Search for the cell housing the specified text and yield its [X, Y] center coordinate. 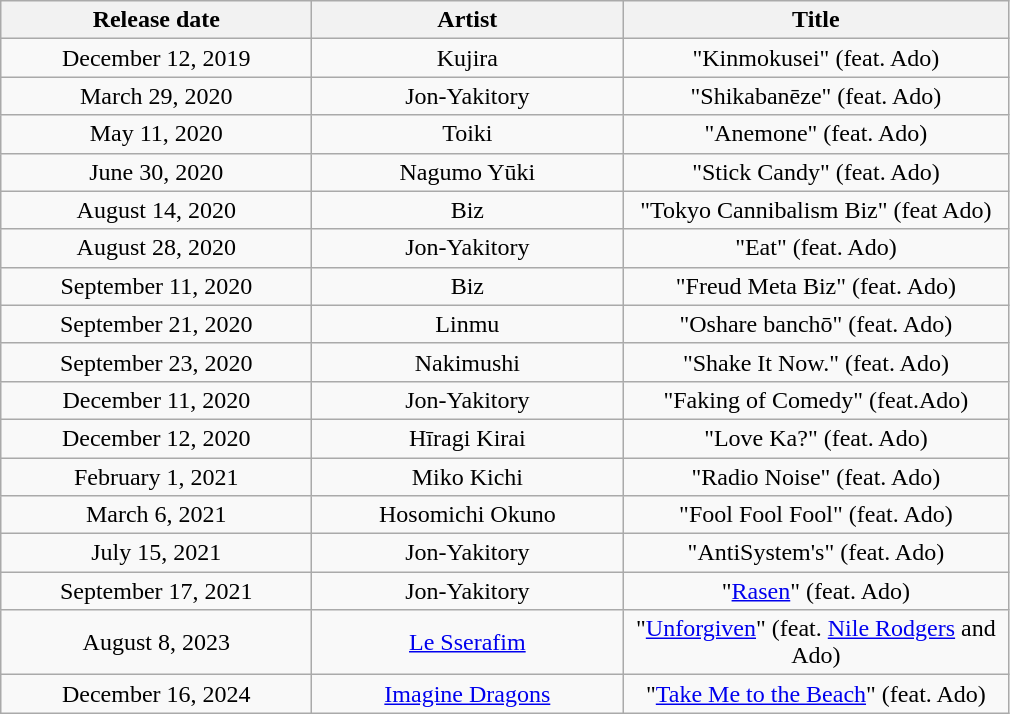
"Freud Meta Biz" (feat. Ado) [816, 286]
August 14, 2020 [156, 210]
December 12, 2019 [156, 58]
December 12, 2020 [156, 438]
July 15, 2021 [156, 553]
"Rasen" (feat. Ado) [816, 591]
Imagine Dragons [468, 694]
Miko Kichi [468, 477]
Release date [156, 20]
"Kinmokusei" (feat. Ado) [816, 58]
Artist [468, 20]
"Tokyo Cannibalism Biz" (feat Ado) [816, 210]
"Take Me to the Beach" (feat. Ado) [816, 694]
Hīragi Kirai [468, 438]
Le Sserafim [468, 642]
"Faking of Comedy" (feat.Ado) [816, 400]
December 11, 2020 [156, 400]
Linmu [468, 324]
"Oshare banchō" (feat. Ado) [816, 324]
Toiki [468, 134]
"Stick Candy" (feat. Ado) [816, 172]
"Unforgiven" (feat. Nile Rodgers and Ado) [816, 642]
August 28, 2020 [156, 248]
March 29, 2020 [156, 96]
Nakimushi [468, 362]
May 11, 2020 [156, 134]
"AntiSystem's" (feat. Ado) [816, 553]
Hosomichi Okuno [468, 515]
"Radio Noise" (feat. Ado) [816, 477]
September 17, 2021 [156, 591]
"Anemone" (feat. Ado) [816, 134]
February 1, 2021 [156, 477]
December 16, 2024 [156, 694]
Nagumo Yūki [468, 172]
March 6, 2021 [156, 515]
August 8, 2023 [156, 642]
"Eat" (feat. Ado) [816, 248]
September 11, 2020 [156, 286]
Kujira [468, 58]
June 30, 2020 [156, 172]
"Fool Fool Fool" (feat. Ado) [816, 515]
September 21, 2020 [156, 324]
September 23, 2020 [156, 362]
"Love Ka?" (feat. Ado) [816, 438]
"Shikabanēze" (feat. Ado) [816, 96]
"Shake It Now." (feat. Ado) [816, 362]
Title [816, 20]
